Pinpoint the cell where the given text exists, returning its (x, y) midpoint coordinate. 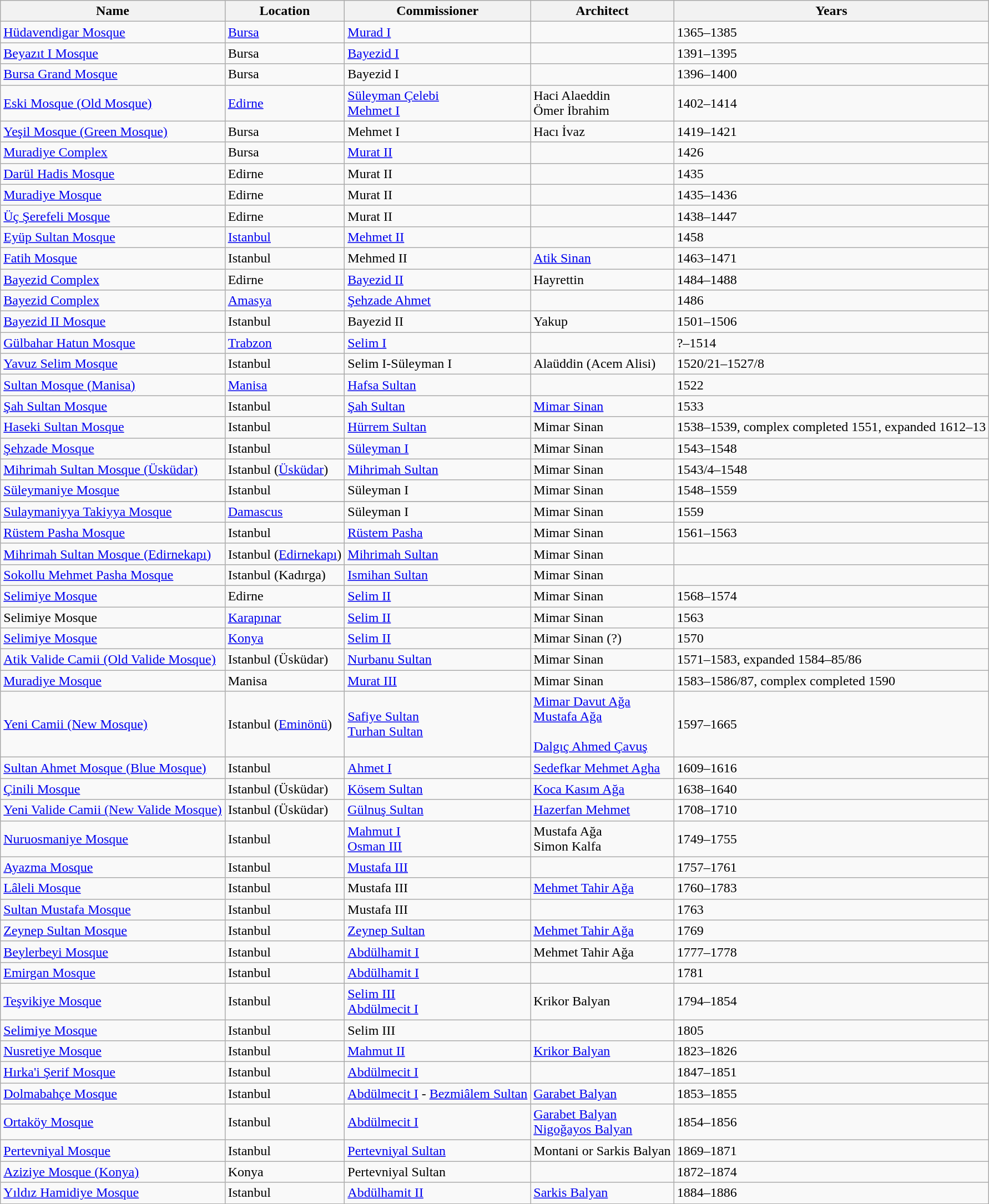
1638–1640 (831, 789)
1749–1755 (831, 839)
1435–1436 (831, 195)
Nusretiye Mosque (113, 1051)
Murat III (437, 681)
Pertevniyal Mosque (113, 1151)
1777–1778 (831, 952)
Mahmut II (437, 1051)
Damascus (285, 512)
Atik Valide Camii (Old Valide Mosque) (113, 660)
Mihrimah Sultan Mosque (Edirnekapı) (113, 554)
Istanbul (Eminönü) (285, 725)
Istanbul (Edirnekapı) (285, 554)
1438–1447 (831, 216)
Hüdavendigar Mosque (113, 32)
Hırka'i Şerif Mosque (113, 1073)
1757–1761 (831, 867)
1426 (831, 153)
Hacı İvaz (602, 131)
Mehmed II (437, 258)
Rüstem Pasha (437, 533)
Ayazma Mosque (113, 867)
1501–1506 (831, 322)
Abdülhamit II (437, 1193)
Mustafa Ağa Simon Kalfa (602, 839)
Murad I (437, 32)
1708–1710 (831, 810)
Garabet Balyan (602, 1094)
1563 (831, 618)
1847–1851 (831, 1073)
Üç Şerefeli Mosque (113, 216)
Sarkis Balyan (602, 1193)
Name (113, 11)
?–1514 (831, 343)
Safiye SultanTurhan Sultan (437, 725)
Yakup (602, 322)
1571–1583, expanded 1584–85/86 (831, 660)
1458 (831, 237)
Haci Alaeddin Ömer İbrahim (602, 103)
Trabzon (285, 343)
1769 (831, 930)
Ahmet I (437, 768)
Darül Hadis Mosque (113, 174)
Lâleli Mosque (113, 888)
1763 (831, 909)
Beyazıt I Mosque (113, 53)
1570 (831, 639)
Süleymaniye Mosque (113, 490)
1520/21–1527/8 (831, 364)
Yeşil Mosque (Green Mosque) (113, 131)
Eski Mosque (Old Mosque) (113, 103)
1548–1559 (831, 490)
Fatih Mosque (113, 258)
Şah Sultan (437, 406)
Mahmut I Osman III (437, 839)
Selim I (437, 343)
Selim I-Süleyman I (437, 364)
1805 (831, 1030)
1568–1574 (831, 596)
Abdülmecit I - Bezmiâlem Sultan (437, 1094)
Sultan Mosque (Manisa) (113, 385)
1391–1395 (831, 53)
1884–1886 (831, 1193)
Süleyman Çelebi Mehmet I (437, 103)
Nuruosmaniye Mosque (113, 839)
Zeynep Sultan Mosque (113, 930)
Montani or Sarkis Balyan (602, 1151)
Hazerfan Mehmet (602, 810)
1869–1871 (831, 1151)
Sedefkar Mehmet Agha (602, 768)
Şehzade Ahmet (437, 301)
1365–1385 (831, 32)
Sultan Ahmet Mosque (Blue Mosque) (113, 768)
Sokollu Mehmet Pasha Mosque (113, 575)
Beylerbeyi Mosque (113, 952)
Zeynep Sultan (437, 930)
1543/4–1548 (831, 469)
Mehmet I (437, 131)
Kösem Sultan (437, 789)
Gülnuş Sultan (437, 810)
Amasya (285, 301)
Karapınar (285, 618)
1435 (831, 174)
1419–1421 (831, 131)
Gülbahar Hatun Mosque (113, 343)
Garabet Balyan Nigoğayos Balyan (602, 1122)
1609–1616 (831, 768)
Selim III (437, 1030)
Şehzade Mosque (113, 448)
1872–1874 (831, 1172)
1853–1855 (831, 1094)
Hafsa Sultan (437, 385)
Muradiye Complex (113, 153)
1396–1400 (831, 74)
Atik Sinan (602, 258)
Yıldız Hamidiye Mosque (113, 1193)
Şah Sultan Mosque (113, 406)
1559 (831, 512)
1794–1854 (831, 1001)
Architect (602, 11)
1561–1563 (831, 533)
Haseki Sultan Mosque (113, 427)
Mimar Sinan (?) (602, 639)
Sulaymaniyya Takiyya Mosque (113, 512)
Çinili Mosque (113, 789)
Hayrettin (602, 279)
Nurbanu Sultan (437, 660)
Teşvikiye Mosque (113, 1001)
1823–1826 (831, 1051)
Sultan Mustafa Mosque (113, 909)
Ortaköy Mosque (113, 1122)
Mimar Davut Ağa Mustafa AğaDalgıç Ahmed Çavuş (602, 725)
1463–1471 (831, 258)
Rüstem Pasha Mosque (113, 533)
1538–1539, complex completed 1551, expanded 1612–13 (831, 427)
Alaüddin (Acem Alisi) (602, 364)
1533 (831, 406)
Istanbul (Kadırga) (285, 575)
1486 (831, 301)
1597–1665 (831, 725)
Selim III Abdülmecit I (437, 1001)
Location (285, 11)
Emirgan Mosque (113, 973)
1760–1783 (831, 888)
1522 (831, 385)
1484–1488 (831, 279)
Yeni Camii (New Mosque) (113, 725)
Years (831, 11)
Commissioner (437, 11)
Yeni Valide Camii (New Valide Mosque) (113, 810)
1781 (831, 973)
Eyüp Sultan Mosque (113, 237)
1402–1414 (831, 103)
1854–1856 (831, 1122)
Mihrimah Sultan Mosque (Üsküdar) (113, 469)
Hürrem Sultan (437, 427)
Mehmet II (437, 237)
Koca Kasım Ağa (602, 789)
Bayezid II Mosque (113, 322)
1543–1548 (831, 448)
Yavuz Selim Mosque (113, 364)
Dolmabahçe Mosque (113, 1094)
Aziziye Mosque (Konya) (113, 1172)
Ismihan Sultan (437, 575)
1583–1586/87, complex completed 1590 (831, 681)
Bursa Grand Mosque (113, 74)
